Detect which cell encompasses the target text, then output its [x, y] center coordinate. 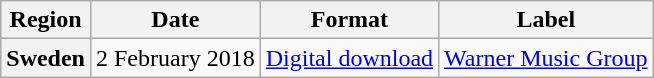
Label [546, 20]
Date [175, 20]
Warner Music Group [546, 58]
Digital download [349, 58]
Format [349, 20]
2 February 2018 [175, 58]
Region [46, 20]
Sweden [46, 58]
